Identify which cell holds the provided text, then report its [X, Y] central coordinate. 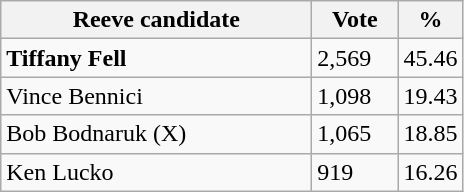
Ken Lucko [156, 172]
Bob Bodnaruk (X) [156, 134]
18.85 [430, 134]
Vote [355, 20]
19.43 [430, 96]
919 [355, 172]
45.46 [430, 58]
% [430, 20]
1,098 [355, 96]
2,569 [355, 58]
Reeve candidate [156, 20]
Tiffany Fell [156, 58]
Vince Bennici [156, 96]
1,065 [355, 134]
16.26 [430, 172]
